Determine the [x, y] coordinate at the center of the cell enclosing the given text.  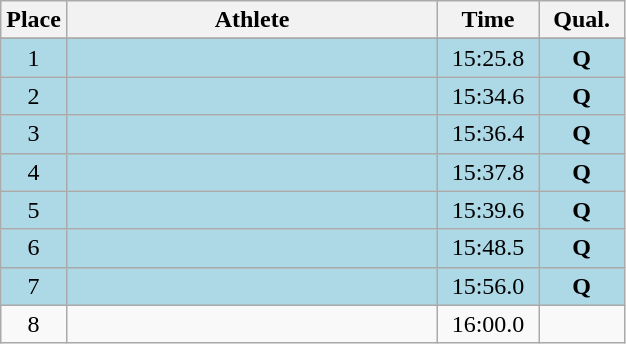
7 [34, 286]
3 [34, 134]
15:39.6 [488, 210]
8 [34, 324]
15:34.6 [488, 96]
15:36.4 [488, 134]
5 [34, 210]
Place [34, 20]
Athlete [252, 20]
Time [488, 20]
16:00.0 [488, 324]
1 [34, 58]
15:37.8 [488, 172]
Qual. [582, 20]
15:56.0 [488, 286]
2 [34, 96]
15:25.8 [488, 58]
6 [34, 248]
4 [34, 172]
15:48.5 [488, 248]
